Locate the cell with the specified text and output its [X, Y] center coordinate. 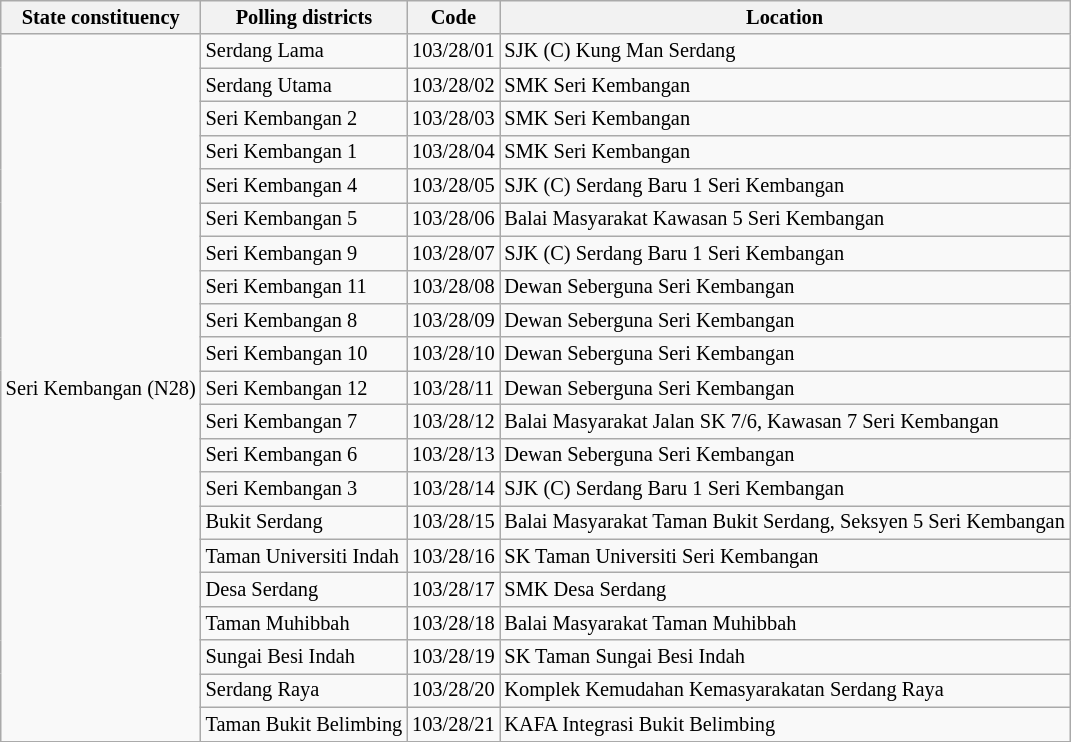
Balai Masyarakat Taman Muhibbah [785, 623]
103/28/03 [453, 118]
State constituency [101, 17]
Balai Masyarakat Taman Bukit Serdang, Seksyen 5 Seri Kembangan [785, 522]
Seri Kembangan 10 [304, 354]
103/28/06 [453, 219]
Seri Kembangan 1 [304, 152]
Seri Kembangan 7 [304, 421]
Seri Kembangan 11 [304, 287]
Seri Kembangan 6 [304, 455]
Serdang Utama [304, 85]
103/28/07 [453, 253]
103/28/09 [453, 320]
Taman Universiti Indah [304, 556]
103/28/13 [453, 455]
103/28/14 [453, 489]
SJK (C) Kung Man Serdang [785, 51]
103/28/02 [453, 85]
Code [453, 17]
Sungai Besi Indah [304, 657]
103/28/20 [453, 690]
Seri Kembangan 4 [304, 186]
Seri Kembangan 3 [304, 489]
Balai Masyarakat Jalan SK 7/6, Kawasan 7 Seri Kembangan [785, 421]
103/28/05 [453, 186]
103/28/21 [453, 724]
Seri Kembangan 12 [304, 388]
Location [785, 17]
KAFA Integrasi Bukit Belimbing [785, 724]
103/28/12 [453, 421]
103/28/16 [453, 556]
Serdang Raya [304, 690]
Seri Kembangan 5 [304, 219]
Seri Kembangan 8 [304, 320]
Seri Kembangan (N28) [101, 388]
Balai Masyarakat Kawasan 5 Seri Kembangan [785, 219]
103/28/10 [453, 354]
103/28/11 [453, 388]
SK Taman Universiti Seri Kembangan [785, 556]
103/28/19 [453, 657]
Serdang Lama [304, 51]
103/28/08 [453, 287]
103/28/18 [453, 623]
103/28/04 [453, 152]
Bukit Serdang [304, 522]
SK Taman Sungai Besi Indah [785, 657]
Seri Kembangan 9 [304, 253]
103/28/01 [453, 51]
103/28/17 [453, 589]
Desa Serdang [304, 589]
Komplek Kemudahan Kemasyarakatan Serdang Raya [785, 690]
Taman Muhibbah [304, 623]
Seri Kembangan 2 [304, 118]
Taman Bukit Belimbing [304, 724]
103/28/15 [453, 522]
SMK Desa Serdang [785, 589]
Polling districts [304, 17]
